Capture the cell that displays the provided text and extract its [X, Y] central coordinate. 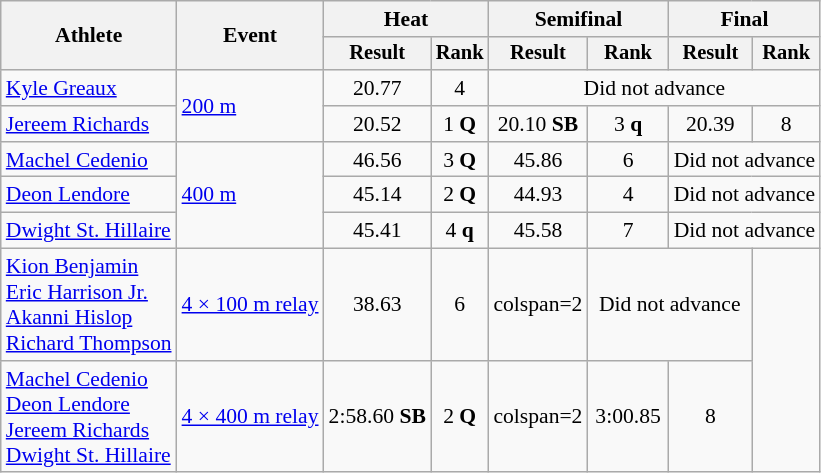
45.14 [378, 195]
45.58 [538, 231]
Kyle Greaux [89, 88]
Jereem Richards [89, 124]
4 × 400 m relay [250, 417]
3:00.85 [628, 417]
44.93 [538, 195]
200 m [250, 106]
Athlete [89, 36]
Machel CedenioDeon LendoreJereem RichardsDwight St. Hillaire [89, 417]
38.63 [378, 305]
20.52 [378, 124]
Semifinal [578, 19]
3 q [628, 124]
45.86 [538, 160]
400 m [250, 196]
45.41 [378, 231]
20.77 [378, 88]
3 Q [460, 160]
4 × 100 m relay [250, 305]
4 q [460, 231]
7 [628, 231]
46.56 [378, 160]
Kion BenjaminEric Harrison Jr.Akanni HislopRichard Thompson [89, 305]
Deon Lendore [89, 195]
20.10 SB [538, 124]
1 Q [460, 124]
Final [745, 19]
Event [250, 36]
Machel Cedenio [89, 160]
20.39 [710, 124]
2:58.60 SB [378, 417]
Heat [406, 19]
Dwight St. Hillaire [89, 231]
